Pinpoint the cell where the given text exists, returning its (X, Y) midpoint coordinate. 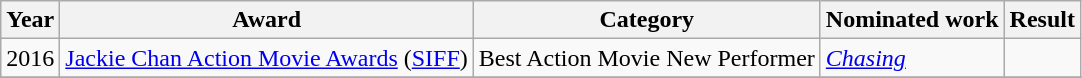
Result (1042, 20)
2016 (30, 58)
Year (30, 20)
Nominated work (912, 20)
Best Action Movie New Performer (646, 58)
Award (267, 20)
Jackie Chan Action Movie Awards (SIFF) (267, 58)
Chasing (912, 58)
Category (646, 20)
